Return the [x, y] coordinate for the center point of the cell that contains the specified text.  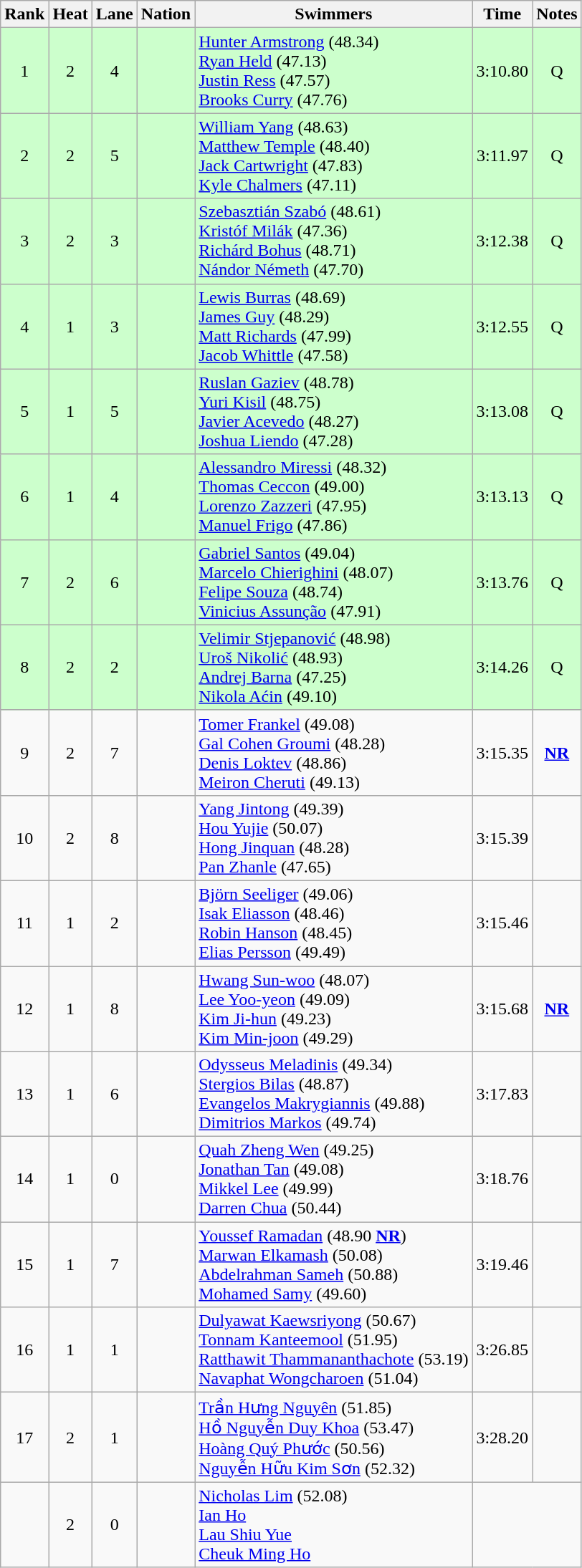
Nation [166, 14]
William Yang (48.63)Matthew Temple (48.40)Jack Cartwright (47.83)Kyle Chalmers (47.11) [334, 156]
Lewis Burras (48.69)James Guy (48.29)Matt Richards (47.99)Jacob Whittle (47.58) [334, 327]
12 [24, 1009]
Odysseus Meladinis (49.34)Stergios Bilas (48.87)Evangelos Makrygiannis (49.88)Dimitrios Markos (49.74) [334, 1095]
17 [24, 1437]
3:12.38 [502, 241]
3:28.20 [502, 1437]
Lane [115, 14]
Björn Seeliger (49.06)Isak Eliasson (48.46)Robin Hanson (48.45)Elias Persson (49.49) [334, 923]
Quah Zheng Wen (49.25)Jonathan Tan (49.08)Mikkel Lee (49.99)Darren Chua (50.44) [334, 1179]
9 [24, 752]
3:19.46 [502, 1265]
Heat [70, 14]
Yang Jintong (49.39)Hou Yujie (50.07)Hong Jinquan (48.28)Pan Zhanle (47.65) [334, 838]
3:11.97 [502, 156]
3:15.39 [502, 838]
3:13.76 [502, 582]
Ruslan Gaziev (48.78)Yuri Kisil (48.75)Javier Acevedo (48.27)Joshua Liendo (47.28) [334, 411]
Rank [24, 14]
3:10.80 [502, 70]
Tomer Frankel (49.08)Gal Cohen Groumi (48.28)Denis Loktev (48.86)Meiron Cheruti (49.13) [334, 752]
10 [24, 838]
Szebasztián Szabó (48.61)Kristóf Milák (47.36)Richárd Bohus (48.71)Nándor Németh (47.70) [334, 241]
Gabriel Santos (49.04)Marcelo Chierighini (48.07)Felipe Souza (48.74)Vinicius Assunção (47.91) [334, 582]
Nicholas Lim (52.08)Ian HoLau Shiu YueCheuk Ming Ho [334, 1524]
3:15.35 [502, 752]
3:13.08 [502, 411]
3:12.55 [502, 327]
15 [24, 1265]
3:18.76 [502, 1179]
Trần Hưng Nguyên (51.85)Hồ Nguyễn Duy Khoa (53.47)Hoàng Quý Phước (50.56)Nguyễn Hữu Kim Sơn (52.32) [334, 1437]
Alessandro Miressi (48.32)Thomas Ceccon (49.00)Lorenzo Zazzeri (47.95)Manuel Frigo (47.86) [334, 497]
Notes [557, 14]
13 [24, 1095]
Hwang Sun-woo (48.07)Lee Yoo-yeon (49.09)Kim Ji-hun (49.23)Kim Min-joon (49.29) [334, 1009]
Velimir Stjepanović (48.98)Uroš Nikolić (48.93)Andrej Barna (47.25)Nikola Aćin (49.10) [334, 668]
Hunter Armstrong (48.34)Ryan Held (47.13)Justin Ress (47.57)Brooks Curry (47.76) [334, 70]
3:15.46 [502, 923]
Time [502, 14]
3:17.83 [502, 1095]
3:15.68 [502, 1009]
Youssef Ramadan (48.90 NR)Marwan Elkamash (50.08)Abdelrahman Sameh (50.88)Mohamed Samy (49.60) [334, 1265]
Swimmers [334, 14]
3:13.13 [502, 497]
Dulyawat Kaewsriyong (50.67)Tonnam Kanteemool (51.95)Ratthawit Thammananthachote (53.19)Navaphat Wongcharoen (51.04) [334, 1350]
16 [24, 1350]
3:26.85 [502, 1350]
11 [24, 923]
14 [24, 1179]
3:14.26 [502, 668]
